Provide the [x, y] coordinate of the cell's center where the given text is located.  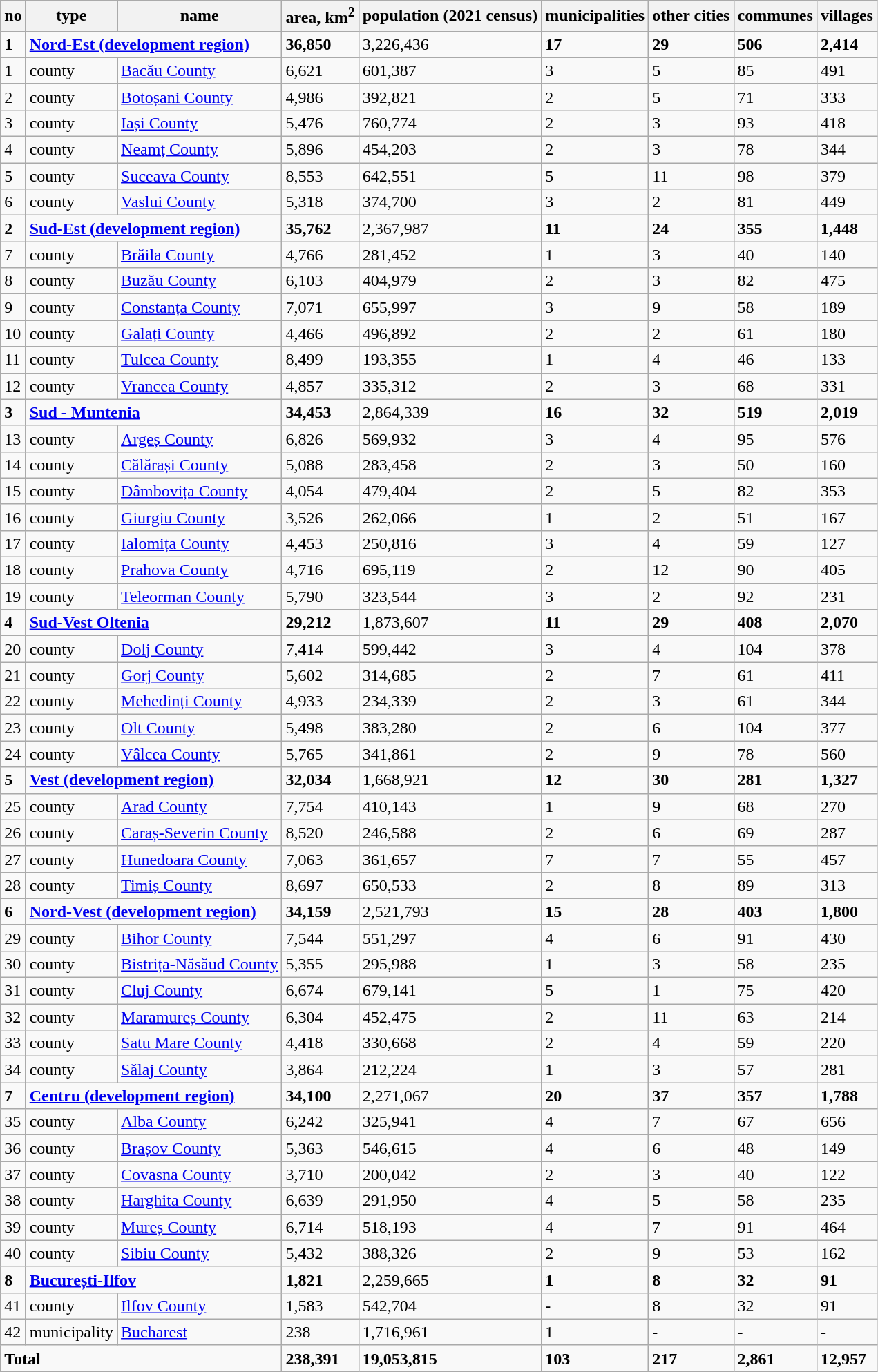
Neamț County [200, 150]
12,957 [847, 1358]
Vrancea County [200, 386]
39 [13, 1227]
642,551 [450, 176]
type [71, 17]
Botoșani County [200, 97]
Olt County [200, 728]
4,857 [321, 386]
Buzău County [200, 281]
19 [13, 597]
1,583 [321, 1306]
46 [775, 360]
29,212 [321, 623]
1,668,921 [450, 780]
Cluj County [200, 991]
Covasna County [200, 1175]
Vâlcea County [200, 754]
95 [775, 438]
Bucharest [200, 1332]
601,387 [450, 70]
167 [847, 517]
34 [13, 1070]
295,988 [450, 964]
Iași County [200, 123]
Argeș County [200, 438]
6,242 [321, 1122]
379 [847, 176]
238 [321, 1332]
162 [847, 1253]
650,533 [450, 885]
Bihor County [200, 938]
7,414 [321, 649]
133 [847, 360]
57 [775, 1070]
452,475 [450, 1017]
7,544 [321, 938]
3,226,436 [450, 44]
4,054 [321, 491]
municipality [71, 1332]
1,800 [847, 911]
Nord-Est (development region) [153, 44]
10 [13, 334]
599,442 [450, 649]
5,498 [321, 728]
71 [775, 97]
Dâmbovița County [200, 491]
50 [775, 465]
13 [13, 438]
378 [847, 649]
area, km2 [321, 17]
22 [13, 702]
14 [13, 465]
7,754 [321, 806]
3,526 [321, 517]
Bistrița-Năsăud County [200, 964]
160 [847, 465]
23 [13, 728]
5,363 [321, 1148]
5,896 [321, 150]
Maramureș County [200, 1017]
name [200, 17]
Galați County [200, 334]
18 [13, 570]
6,826 [321, 438]
Bacău County [200, 70]
518,193 [450, 1227]
214 [847, 1017]
103 [595, 1358]
Caraș-Severin County [200, 833]
33 [13, 1043]
180 [847, 334]
4,986 [321, 97]
2,864,339 [450, 412]
19,053,815 [450, 1358]
262,066 [450, 517]
1,327 [847, 780]
7,063 [321, 859]
Vaslui County [200, 202]
519 [775, 412]
Hunedoara County [200, 859]
85 [775, 70]
3,710 [321, 1175]
388,326 [450, 1253]
333 [847, 97]
Mehedinți County [200, 702]
31 [13, 991]
2,521,793 [450, 911]
population (2021 census) [450, 17]
Total [141, 1358]
Ialomița County [200, 543]
449 [847, 202]
325,941 [450, 1122]
Giurgiu County [200, 517]
479,404 [450, 491]
Mureș County [200, 1227]
551,297 [450, 938]
542,704 [450, 1306]
149 [847, 1148]
6,639 [321, 1201]
8,520 [321, 833]
6,304 [321, 1017]
5,355 [321, 964]
491 [847, 70]
Teleorman County [200, 597]
8,499 [321, 360]
6,621 [321, 70]
246,588 [450, 833]
89 [775, 885]
93 [775, 123]
1,873,607 [450, 623]
Vest (development region) [153, 780]
5,432 [321, 1253]
2,019 [847, 412]
38 [13, 1201]
405 [847, 570]
21 [13, 675]
75 [775, 991]
Centru (development region) [153, 1096]
2,414 [847, 44]
Arad County [200, 806]
569,932 [450, 438]
municipalities [595, 17]
6,103 [321, 281]
53 [775, 1253]
335,312 [450, 386]
8,553 [321, 176]
Nord-Vest (development region) [153, 911]
695,119 [450, 570]
90 [775, 570]
760,774 [450, 123]
377 [847, 728]
Tulcea County [200, 360]
220 [847, 1043]
250,816 [450, 543]
other cities [691, 17]
Sibiu County [200, 1253]
392,821 [450, 97]
Sud - Muntenia [153, 412]
2,070 [847, 623]
323,544 [450, 597]
51 [775, 517]
408 [775, 623]
464 [847, 1227]
4,418 [321, 1043]
355 [775, 229]
6,674 [321, 991]
560 [847, 754]
Călărași County [200, 465]
679,141 [450, 991]
1,821 [321, 1279]
Sălaj County [200, 1070]
4,716 [321, 570]
41 [13, 1306]
Timiș County [200, 885]
212,224 [450, 1070]
villages [847, 17]
3,864 [321, 1070]
communes [775, 17]
26 [13, 833]
42 [13, 1332]
357 [775, 1096]
63 [775, 1017]
Dolj County [200, 649]
420 [847, 991]
506 [775, 44]
454,203 [450, 150]
314,685 [450, 675]
5,765 [321, 754]
5,602 [321, 675]
36,850 [321, 44]
2,367,987 [450, 229]
496,892 [450, 334]
34,453 [321, 412]
2,271,067 [450, 1096]
Ilfov County [200, 1306]
4,466 [321, 334]
Brașov County [200, 1148]
238,391 [321, 1358]
Harghita County [200, 1201]
81 [775, 202]
546,615 [450, 1148]
404,979 [450, 281]
Gorj County [200, 675]
140 [847, 255]
Constanța County [200, 307]
98 [775, 176]
35,762 [321, 229]
231 [847, 597]
4,453 [321, 543]
411 [847, 675]
283,458 [450, 465]
6,714 [321, 1227]
331 [847, 386]
341,861 [450, 754]
Sud-Vest Oltenia [153, 623]
7,071 [321, 307]
8,697 [321, 885]
287 [847, 833]
655,997 [450, 307]
5,476 [321, 123]
313 [847, 885]
Sud-Est (development region) [153, 229]
1,448 [847, 229]
2,861 [775, 1358]
475 [847, 281]
457 [847, 859]
193,355 [450, 360]
5,318 [321, 202]
189 [847, 307]
Prahova County [200, 570]
430 [847, 938]
281,452 [450, 255]
25 [13, 806]
Satu Mare County [200, 1043]
92 [775, 597]
69 [775, 833]
34,159 [321, 911]
374,700 [450, 202]
4,766 [321, 255]
410,143 [450, 806]
270 [847, 806]
656 [847, 1122]
330,668 [450, 1043]
48 [775, 1148]
361,657 [450, 859]
5,088 [321, 465]
403 [775, 911]
Suceava County [200, 176]
Alba County [200, 1122]
34,100 [321, 1096]
no [13, 17]
2,259,665 [450, 1279]
127 [847, 543]
353 [847, 491]
Brăila County [200, 255]
București-Ilfov [153, 1279]
383,280 [450, 728]
234,339 [450, 702]
67 [775, 1122]
1,788 [847, 1096]
32,034 [321, 780]
36 [13, 1148]
4,933 [321, 702]
55 [775, 859]
1,716,961 [450, 1332]
200,042 [450, 1175]
5,790 [321, 597]
418 [847, 123]
217 [691, 1358]
576 [847, 438]
27 [13, 859]
122 [847, 1175]
35 [13, 1122]
291,950 [450, 1201]
